Identify which cell holds the provided text, then report its [x, y] central coordinate. 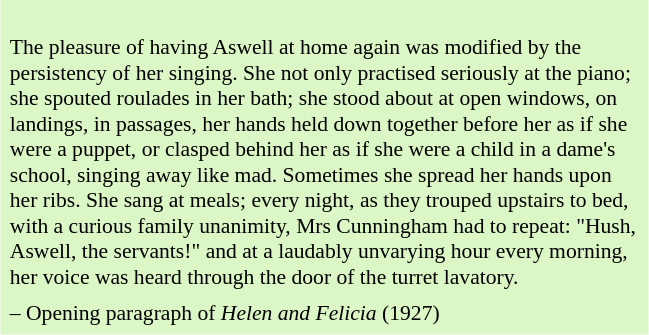
– Opening paragraph of Helen and Felicia (1927) [324, 312]
